Pinpoint the cell where the given text exists, returning its [x, y] midpoint coordinate. 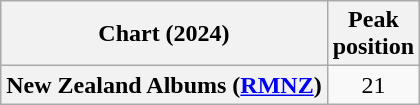
New Zealand Albums (RMNZ) [164, 85]
21 [373, 85]
Chart (2024) [164, 34]
Peakposition [373, 34]
